Search for the cell housing the specified text and yield its (x, y) center coordinate. 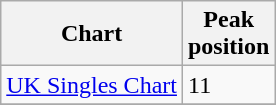
11 (228, 85)
Chart (92, 34)
UK Singles Chart (92, 85)
Peakposition (228, 34)
